Return the [x, y] coordinate for the center point of the cell that contains the specified text.  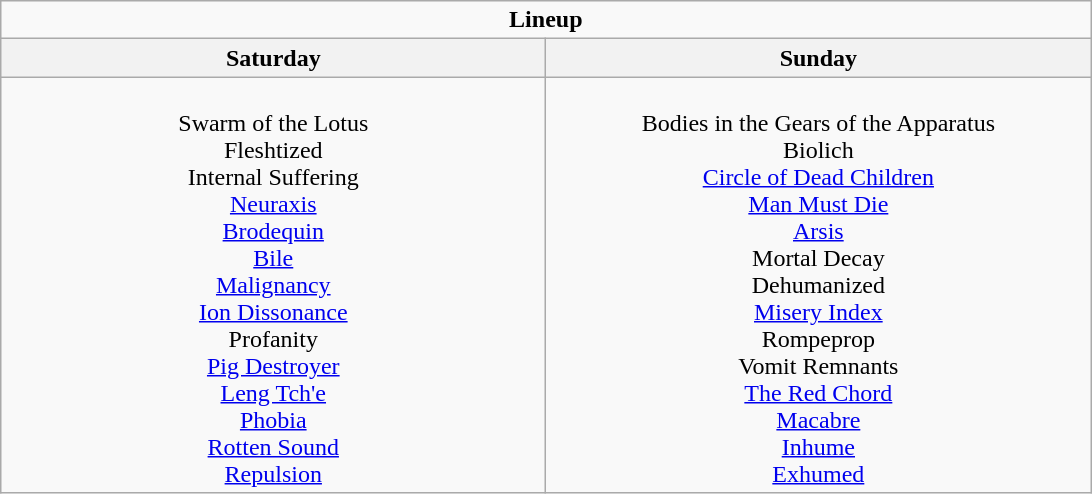
Saturday [274, 58]
Sunday [818, 58]
Lineup [546, 20]
